From the cell containing the given text, extract its center point as (X, Y) coordinate. 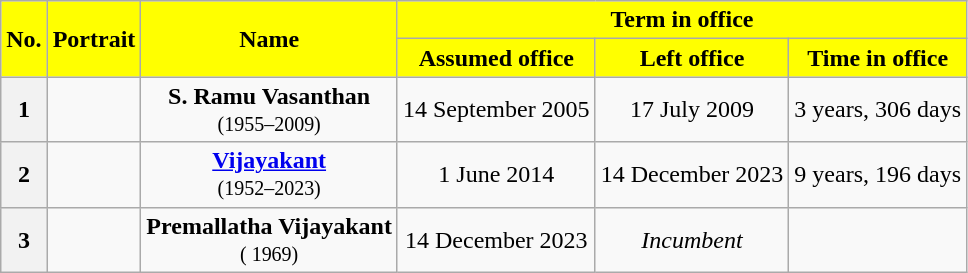
No. (24, 39)
3 (24, 240)
Incumbent (692, 240)
Left office (692, 58)
1 (24, 110)
Term in office (682, 20)
Vijayakant(1952–2023) (270, 174)
Time in office (878, 58)
9 years, 196 days (878, 174)
Premallatha Vijayakant( 1969) (270, 240)
2 (24, 174)
3 years, 306 days (878, 110)
S. Ramu Vasanthan(1955–2009) (270, 110)
1 June 2014 (496, 174)
Portrait (94, 39)
14 September 2005 (496, 110)
17 July 2009 (692, 110)
Name (270, 39)
Assumed office (496, 58)
